Identify which cell holds the provided text, then report its (x, y) central coordinate. 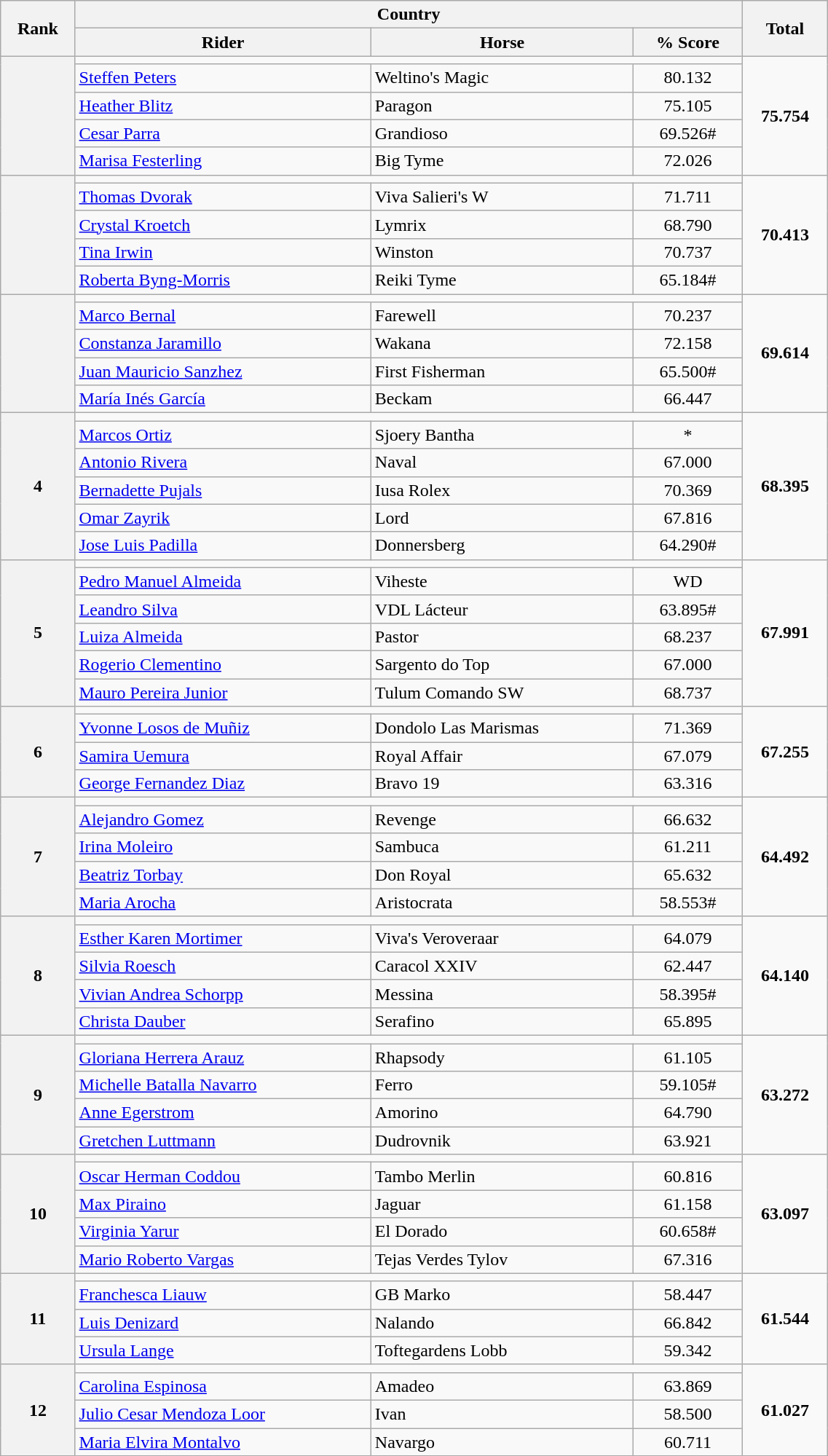
Anne Egerstrom (223, 1113)
5 (38, 632)
Weltino's Magic (502, 78)
65.632 (687, 875)
Jaguar (502, 1204)
Dudrovnik (502, 1141)
75.105 (687, 106)
Gretchen Luttmann (223, 1141)
Sargento do Top (502, 664)
Julio Cesar Mendoza Loor (223, 1414)
Rider (223, 42)
Bravo 19 (502, 784)
63.272 (785, 1094)
Tambo Merlin (502, 1176)
68.395 (785, 487)
64.492 (785, 857)
66.842 (687, 1323)
67.255 (785, 752)
Michelle Batalla Navarro (223, 1085)
Beatriz Torbay (223, 875)
75.754 (785, 115)
9 (38, 1094)
63.921 (687, 1141)
8 (38, 976)
67.316 (687, 1259)
12 (38, 1410)
Luis Denizard (223, 1323)
60.711 (687, 1441)
Yvonne Losos de Muñiz (223, 728)
71.711 (687, 197)
67.816 (687, 518)
63.316 (687, 784)
* (687, 435)
Tina Irwin (223, 252)
Navargo (502, 1441)
Constanza Jaramillo (223, 344)
63.097 (785, 1213)
Crystal Kroetch (223, 224)
Grandioso (502, 133)
Pastor (502, 637)
Horse (502, 42)
Luiza Almeida (223, 637)
72.026 (687, 161)
66.447 (687, 399)
70.369 (687, 490)
Franchesca Liauw (223, 1295)
Viva Salieri's W (502, 197)
65.184# (687, 280)
62.447 (687, 966)
58.553# (687, 902)
Silvia Roesch (223, 966)
Royal Affair (502, 756)
El Dorado (502, 1232)
6 (38, 752)
Heather Blitz (223, 106)
Viheste (502, 581)
61.544 (785, 1318)
Tulum Comando SW (502, 693)
61.027 (785, 1410)
Bernadette Pujals (223, 490)
Leandro Silva (223, 609)
Christa Dauber (223, 1021)
64.140 (785, 976)
58.447 (687, 1295)
Rhapsody (502, 1057)
63.895# (687, 609)
58.395# (687, 993)
Pedro Manuel Almeida (223, 581)
Dondolo Las Marismas (502, 728)
Nalando (502, 1323)
Omar Zayrik (223, 518)
Winston (502, 252)
Beckam (502, 399)
Roberta Byng-Morris (223, 280)
Caracol XXIV (502, 966)
68.737 (687, 693)
WD (687, 581)
11 (38, 1318)
Country (409, 15)
Donnersberg (502, 546)
Samira Uemura (223, 756)
65.895 (687, 1021)
Ursula Lange (223, 1350)
Irina Moleiro (223, 847)
Marisa Festerling (223, 161)
Marco Bernal (223, 316)
Iusa Rolex (502, 490)
Rank (38, 28)
Sambuca (502, 847)
Serafino (502, 1021)
Juan Mauricio Sanzhez (223, 371)
70.413 (785, 235)
60.658# (687, 1232)
Maria Elvira Montalvo (223, 1441)
% Score (687, 42)
Aristocrata (502, 902)
Alejandro Gomez (223, 819)
Mauro Pereira Junior (223, 693)
Farewell (502, 316)
George Fernandez Diaz (223, 784)
Max Piraino (223, 1204)
80.132 (687, 78)
59.105# (687, 1085)
Esther Karen Mortimer (223, 938)
Ivan (502, 1414)
72.158 (687, 344)
64.290# (687, 546)
4 (38, 487)
69.526# (687, 133)
59.342 (687, 1350)
63.869 (687, 1386)
Amorino (502, 1113)
Toftegardens Lobb (502, 1350)
Tejas Verdes Tylov (502, 1259)
Gloriana Herrera Arauz (223, 1057)
Ferro (502, 1085)
Oscar Herman Coddou (223, 1176)
70.737 (687, 252)
58.500 (687, 1414)
Lord (502, 518)
Cesar Parra (223, 133)
Total (785, 28)
60.816 (687, 1176)
Messina (502, 993)
Wakana (502, 344)
Marcos Ortiz (223, 435)
64.079 (687, 938)
GB Marko (502, 1295)
Virginia Yarur (223, 1232)
66.632 (687, 819)
64.790 (687, 1113)
Jose Luis Padilla (223, 546)
71.369 (687, 728)
Carolina Espinosa (223, 1386)
Mario Roberto Vargas (223, 1259)
VDL Lácteur (502, 609)
69.614 (785, 354)
68.237 (687, 637)
61.211 (687, 847)
Don Royal (502, 875)
Thomas Dvorak (223, 197)
61.105 (687, 1057)
Reiki Tyme (502, 280)
Amadeo (502, 1386)
Rogerio Clementino (223, 664)
Sjoery Bantha (502, 435)
Lymrix (502, 224)
Revenge (502, 819)
Antonio Rivera (223, 463)
Vivian Andrea Schorpp (223, 993)
10 (38, 1213)
Big Tyme (502, 161)
First Fisherman (502, 371)
70.237 (687, 316)
68.790 (687, 224)
61.158 (687, 1204)
67.991 (785, 632)
Naval (502, 463)
María Inés García (223, 399)
Paragon (502, 106)
Viva's Veroveraar (502, 938)
67.079 (687, 756)
Steffen Peters (223, 78)
7 (38, 857)
Maria Arocha (223, 902)
65.500# (687, 371)
